Output the [x, y] coordinate of the center of the cell containing the given text.  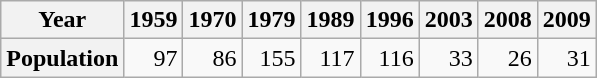
1996 [390, 20]
1979 [272, 20]
2009 [566, 20]
33 [448, 58]
1989 [330, 20]
86 [212, 58]
31 [566, 58]
2003 [448, 20]
1970 [212, 20]
Year [62, 20]
Population [62, 58]
97 [154, 58]
117 [330, 58]
116 [390, 58]
155 [272, 58]
1959 [154, 20]
26 [508, 58]
2008 [508, 20]
